From the cell containing the given text, extract its center point as [x, y] coordinate. 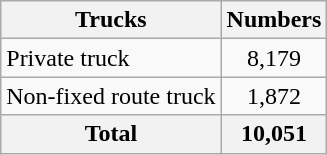
Total [111, 134]
8,179 [274, 58]
Private truck [111, 58]
Trucks [111, 20]
Non-fixed route truck [111, 96]
Numbers [274, 20]
1,872 [274, 96]
10,051 [274, 134]
